Scan for the cell matching the given text and deliver its [x, y] coordinate at center. 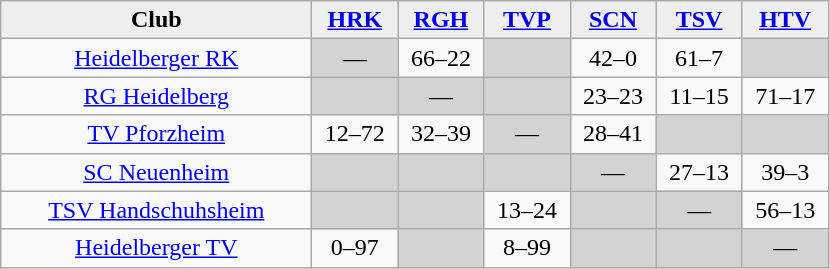
32–39 [441, 134]
61–7 [699, 58]
0–97 [355, 248]
RGH [441, 20]
Heidelberger RK [156, 58]
56–13 [785, 210]
11–15 [699, 96]
71–17 [785, 96]
TSV Handschuhsheim [156, 210]
SCN [613, 20]
12–72 [355, 134]
8–99 [527, 248]
23–23 [613, 96]
RG Heidelberg [156, 96]
TVP [527, 20]
SC Neuenheim [156, 172]
39–3 [785, 172]
28–41 [613, 134]
13–24 [527, 210]
HTV [785, 20]
66–22 [441, 58]
TV Pforzheim [156, 134]
27–13 [699, 172]
42–0 [613, 58]
Club [156, 20]
TSV [699, 20]
HRK [355, 20]
Heidelberger TV [156, 248]
